Return the [X, Y] coordinate for the center point of the cell that contains the specified text.  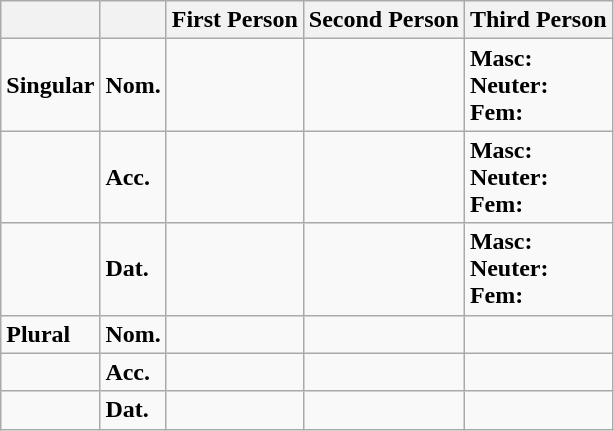
Singular [50, 85]
Plural [50, 334]
Third Person [538, 20]
Second Person [384, 20]
First Person [234, 20]
